Find where the given text appears and provide that cell's center as [x, y] coordinate. 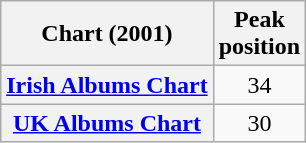
34 [259, 85]
Chart (2001) [107, 34]
UK Albums Chart [107, 123]
Irish Albums Chart [107, 85]
Peakposition [259, 34]
30 [259, 123]
